From the cell containing the given text, extract its center point as [X, Y] coordinate. 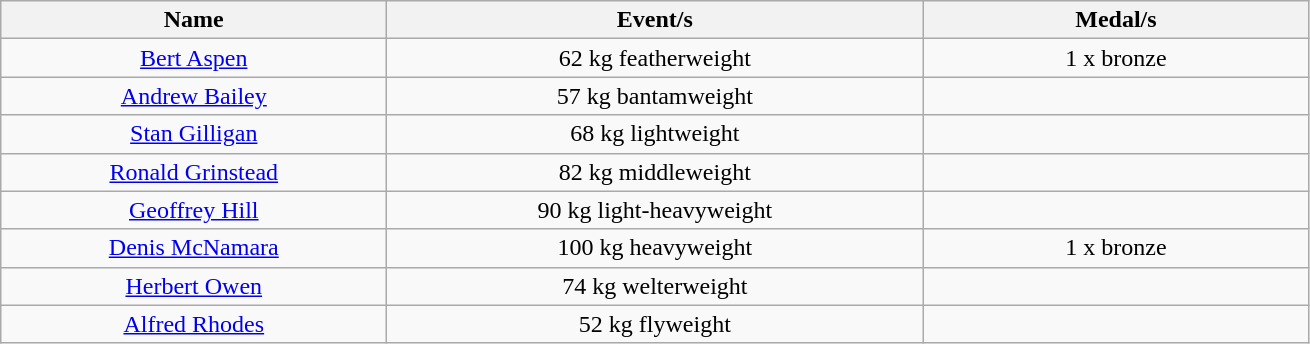
68 kg lightweight [655, 134]
57 kg bantamweight [655, 96]
52 kg flyweight [655, 324]
62 kg featherweight [655, 58]
Bert Aspen [194, 58]
Stan Gilligan [194, 134]
Denis McNamara [194, 248]
100 kg heavyweight [655, 248]
Geoffrey Hill [194, 210]
Herbert Owen [194, 286]
90 kg light-heavyweight [655, 210]
Ronald Grinstead [194, 172]
Medal/s [1116, 20]
Name [194, 20]
Andrew Bailey [194, 96]
82 kg middleweight [655, 172]
Event/s [655, 20]
Alfred Rhodes [194, 324]
74 kg welterweight [655, 286]
